Determine the [X, Y] coordinate at the center of the cell enclosing the given text.  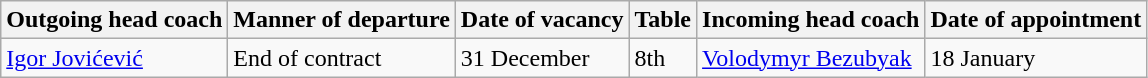
Manner of departure [342, 20]
Date of appointment [1036, 20]
Date of vacancy [542, 20]
Outgoing head coach [114, 20]
Igor Jovićević [114, 58]
8th [663, 58]
Table [663, 20]
31 December [542, 58]
End of contract [342, 58]
Incoming head coach [811, 20]
Volodymyr Bezubyak [811, 58]
18 January [1036, 58]
